Pinpoint the cell where the given text exists, returning its [X, Y] midpoint coordinate. 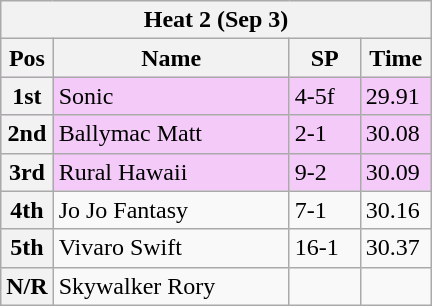
30.37 [396, 248]
2nd [27, 134]
SP [324, 58]
4-5f [324, 96]
30.16 [396, 210]
Rural Hawaii [171, 172]
9-2 [324, 172]
30.09 [396, 172]
7-1 [324, 210]
Vivaro Swift [171, 248]
Pos [27, 58]
N/R [27, 286]
Heat 2 (Sep 3) [216, 20]
Ballymac Matt [171, 134]
Name [171, 58]
1st [27, 96]
Time [396, 58]
29.91 [396, 96]
Skywalker Rory [171, 286]
2-1 [324, 134]
30.08 [396, 134]
Jo Jo Fantasy [171, 210]
Sonic [171, 96]
3rd [27, 172]
16-1 [324, 248]
5th [27, 248]
4th [27, 210]
